Locate the cell with the specified text and output its (X, Y) center coordinate. 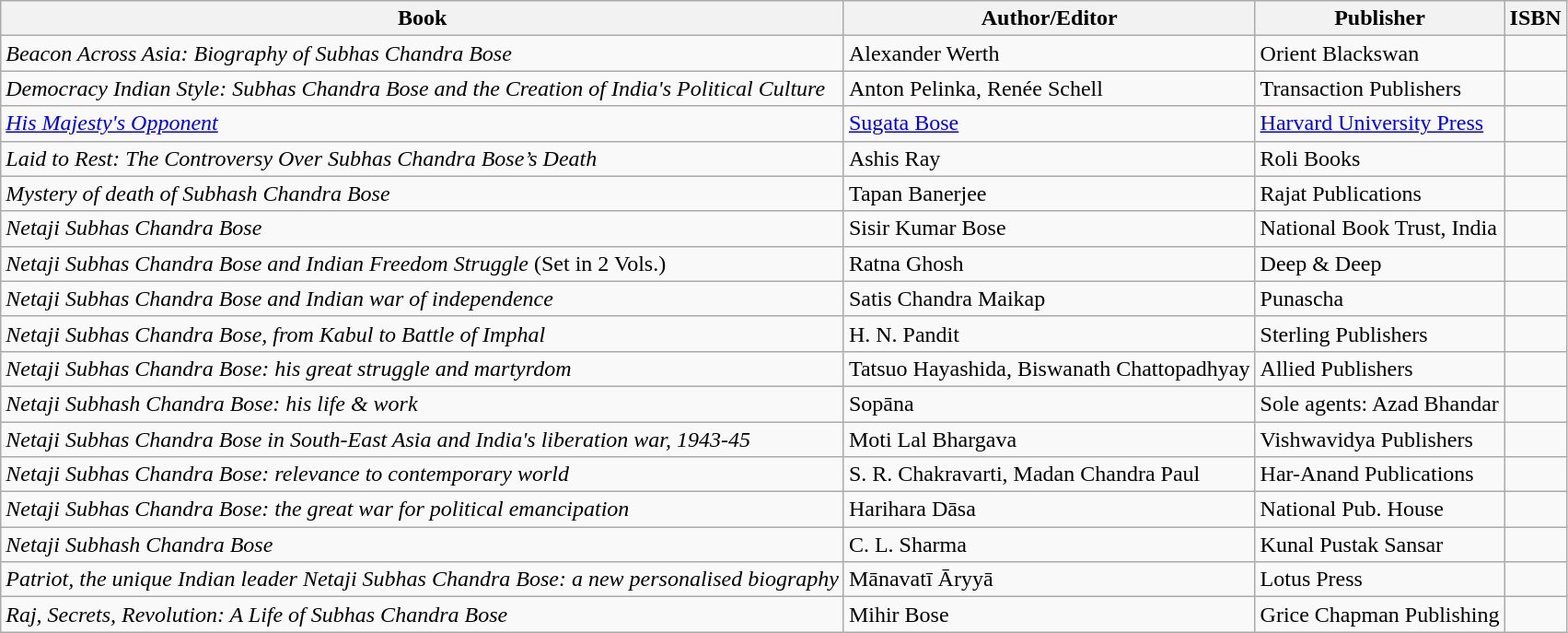
Satis Chandra Maikap (1050, 299)
Netaji Subhas Chandra Bose and Indian Freedom Struggle (Set in 2 Vols.) (423, 264)
Sole agents: Azad Bhandar (1379, 404)
Mānavatī Āryyā (1050, 580)
C. L. Sharma (1050, 545)
Netaji Subhas Chandra Bose, from Kabul to Battle of Imphal (423, 334)
Orient Blackswan (1379, 53)
Patriot, the unique Indian leader Netaji Subhas Chandra Bose: a new personalised biography (423, 580)
Ratna Ghosh (1050, 264)
Sterling Publishers (1379, 334)
Democracy Indian Style: Subhas Chandra Bose and the Creation of India's Political Culture (423, 88)
Grice Chapman Publishing (1379, 615)
His Majesty's Opponent (423, 123)
Netaji Subhash Chandra Bose (423, 545)
Publisher (1379, 18)
Mystery of death of Subhash Chandra Bose (423, 193)
National Pub. House (1379, 510)
Netaji Subhas Chandra Bose (423, 229)
Tatsuo Hayashida, Biswanath Chattopadhyay (1050, 369)
Beacon Across Asia: Biography of Subhas Chandra Bose (423, 53)
Author/Editor (1050, 18)
ISBN (1536, 18)
Book (423, 18)
Sisir Kumar Bose (1050, 229)
Ashis Ray (1050, 158)
Harvard University Press (1379, 123)
Anton Pelinka, Renée Schell (1050, 88)
Mihir Bose (1050, 615)
Transaction Publishers (1379, 88)
Rajat Publications (1379, 193)
Netaji Subhas Chandra Bose: relevance to contemporary world (423, 475)
Har-Anand Publications (1379, 475)
Deep & Deep (1379, 264)
Laid to Rest: The Controversy Over Subhas Chandra Bose’s Death (423, 158)
Netaji Subhas Chandra Bose: the great war for political emancipation (423, 510)
Kunal Pustak Sansar (1379, 545)
H. N. Pandit (1050, 334)
Allied Publishers (1379, 369)
Netaji Subhas Chandra Bose: his great struggle and martyrdom (423, 369)
Harihara Dāsa (1050, 510)
Vishwavidya Publishers (1379, 440)
National Book Trust, India (1379, 229)
Netaji Subhas Chandra Bose in South-East Asia and India's liberation war, 1943-45 (423, 440)
S. R. Chakravarti, Madan Chandra Paul (1050, 475)
Sopāna (1050, 404)
Lotus Press (1379, 580)
Alexander Werth (1050, 53)
Moti Lal Bhargava (1050, 440)
Tapan Banerjee (1050, 193)
Netaji Subhas Chandra Bose and Indian war of independence (423, 299)
Punascha (1379, 299)
Roli Books (1379, 158)
Sugata Bose (1050, 123)
Raj, Secrets, Revolution: A Life of Subhas Chandra Bose (423, 615)
Netaji Subhash Chandra Bose: his life & work (423, 404)
